Extract the (X, Y) coordinate from the center of the cell holding the provided text.  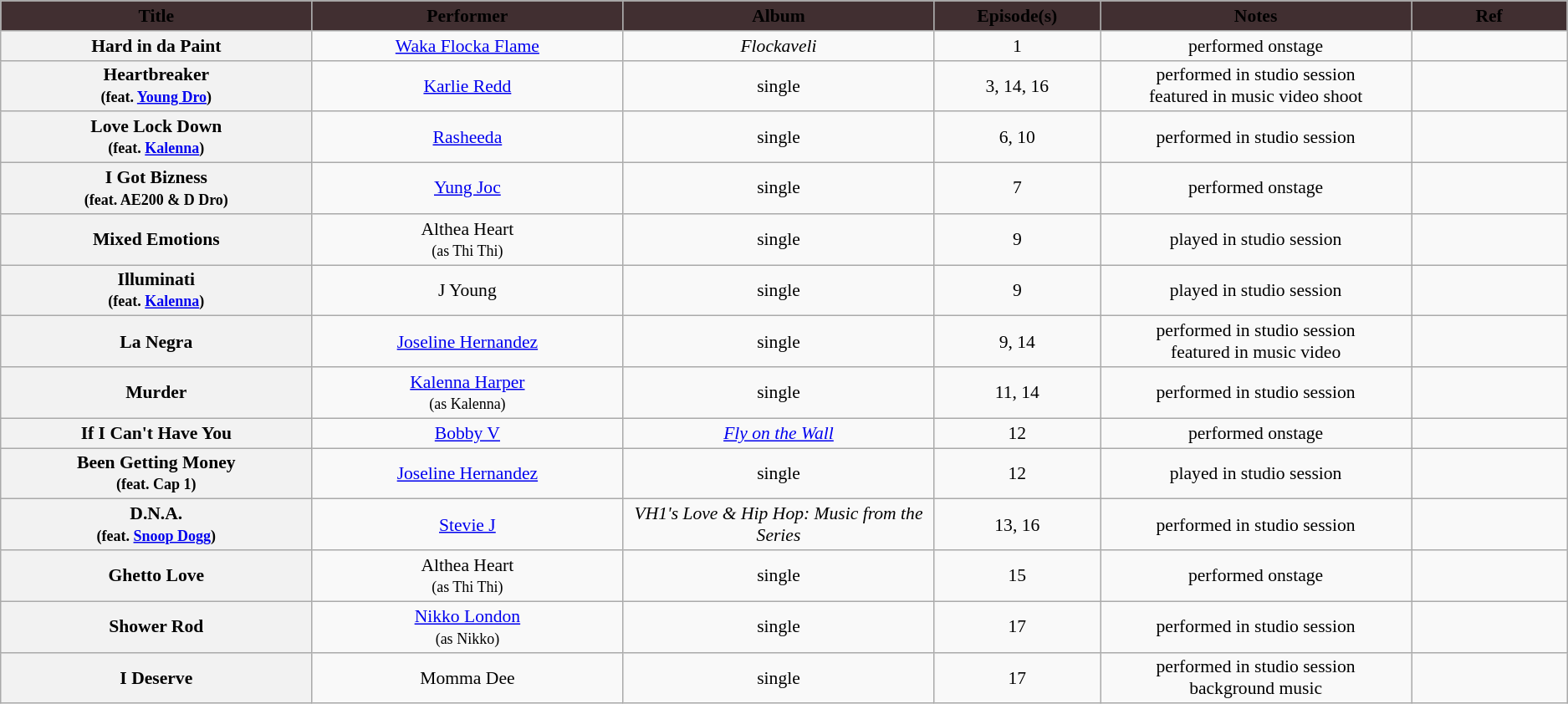
Stevie J (467, 525)
Album (779, 16)
Title (156, 16)
La Negra (156, 341)
I Got Bizness (feat. AE200 & D Dro) (156, 189)
Shower Rod (156, 627)
Momma Dee (467, 677)
Bobby V (467, 433)
Performer (467, 16)
Kalenna Harper (as Kalenna) (467, 393)
Episode(s) (1017, 16)
VH1's Love & Hip Hop: Music from the Series (779, 525)
Ghetto Love (156, 575)
Murder (156, 393)
Love Lock Down (feat. Kalenna) (156, 137)
Waka Flocka Flame (467, 46)
3, 14, 16 (1017, 85)
Flockaveli (779, 46)
Nikko London (as Nikko) (467, 627)
performed in studio session background music (1256, 677)
15 (1017, 575)
I Deserve (156, 677)
Been Getting Money (feat. Cap 1) (156, 473)
9, 14 (1017, 341)
Fly on the Wall (779, 433)
11, 14 (1017, 393)
If I Can't Have You (156, 433)
Karlie Redd (467, 85)
Mixed Emotions (156, 239)
Yung Joc (467, 189)
performed in studio session featured in music video shoot (1256, 85)
Heartbreaker (feat. Young Dro) (156, 85)
Hard in da Paint (156, 46)
performed in studio session featured in music video (1256, 341)
13, 16 (1017, 525)
Illuminati (feat. Kalenna) (156, 291)
7 (1017, 189)
Notes (1256, 16)
D.N.A. (feat. Snoop Dogg) (156, 525)
Rasheeda (467, 137)
J Young (467, 291)
6, 10 (1017, 137)
1 (1017, 46)
Ref (1489, 16)
